Detect which cell encompasses the target text, then output its (x, y) center coordinate. 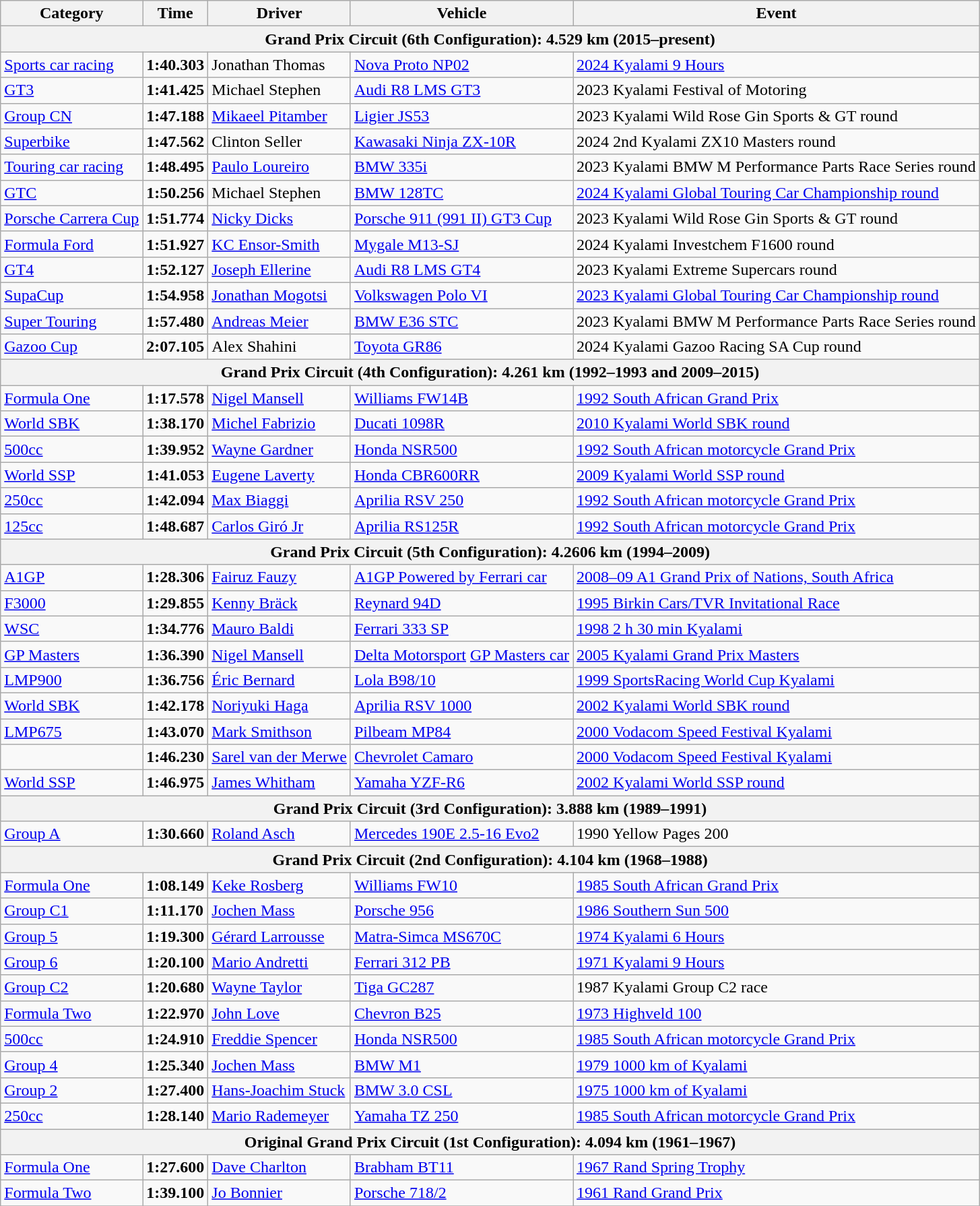
Max Biaggi (280, 501)
Dave Charlton (280, 1168)
Super Touring (71, 321)
1:42.094 (175, 501)
1:43.070 (175, 731)
Aprilia RS125R (461, 526)
1:28.140 (175, 1116)
2024 Kyalami 9 Hours (777, 65)
1:27.600 (175, 1168)
Group CN (71, 116)
1973 Highveld 100 (777, 1013)
Delta Motorsport GP Masters car (461, 654)
1975 1000 km of Kyalami (777, 1090)
2024 2nd Kyalami ZX10 Masters round (777, 141)
1992 South African Grand Prix (777, 398)
1:47.562 (175, 141)
2024 Kyalami Gazoo Racing SA Cup round (777, 347)
GT3 (71, 90)
Audi R8 LMS GT3 (461, 90)
Grand Prix Circuit (6th Configuration): 4.529 km (2015–present) (490, 39)
Grand Prix Circuit (5th Configuration): 4.2606 km (1994–2009) (490, 552)
1995 Birkin Cars/TVR Invitational Race (777, 603)
Grand Prix Circuit (2nd Configuration): 4.104 km (1968–1988) (490, 860)
Jo Bonnier (280, 1193)
1986 Southern Sun 500 (777, 911)
Freddie Spencer (280, 1039)
1:48.687 (175, 526)
2:07.105 (175, 347)
Porsche 956 (461, 911)
Time (175, 13)
125cc (71, 526)
BMW M1 (461, 1065)
Kenny Bräck (280, 603)
1967 Rand Spring Trophy (777, 1168)
Gérard Larrousse (280, 937)
Volkswagen Polo VI (461, 295)
GP Masters (71, 654)
LMP675 (71, 731)
Mauro Baldi (280, 629)
Formula Ford (71, 244)
Yamaha TZ 250 (461, 1116)
BMW 128TC (461, 193)
1:25.340 (175, 1065)
1:17.578 (175, 398)
1:08.149 (175, 885)
Brabham BT11 (461, 1168)
1:50.256 (175, 193)
1987 Kyalami Group C2 race (777, 988)
A1GP (71, 577)
GT4 (71, 269)
Jonathan Mogotsi (280, 295)
Aprilia RSV 1000 (461, 705)
1:41.053 (175, 475)
John Love (280, 1013)
2024 Kyalami Global Touring Car Championship round (777, 193)
Andreas Meier (280, 321)
Sarel van der Merwe (280, 757)
2005 Kyalami Grand Prix Masters (777, 654)
1998 2 h 30 min Kyalami (777, 629)
Alex Shahini (280, 347)
1:51.927 (175, 244)
1:41.425 (175, 90)
Noriyuki Haga (280, 705)
F3000 (71, 603)
Éric Bernard (280, 680)
2008–09 A1 Grand Prix of Nations, South Africa (777, 577)
Roland Asch (280, 834)
Nicky Dicks (280, 218)
SupaCup (71, 295)
Hans-Joachim Stuck (280, 1090)
Gazoo Cup (71, 347)
1:51.774 (175, 218)
Reynard 94D (461, 603)
Porsche Carrera Cup (71, 218)
Superbike (71, 141)
Touring car racing (71, 167)
Porsche 718/2 (461, 1193)
Wayne Taylor (280, 988)
BMW 335i (461, 167)
1999 SportsRacing World Cup Kyalami (777, 680)
Group 2 (71, 1090)
Clinton Seller (280, 141)
Chevron B25 (461, 1013)
Williams FW14B (461, 398)
1:27.400 (175, 1090)
Ferrari 312 PB (461, 962)
Mikaeel Pitamber (280, 116)
Keke Rosberg (280, 885)
Yamaha YZF-R6 (461, 783)
Audi R8 LMS GT4 (461, 269)
Pilbeam MP84 (461, 731)
1990 Yellow Pages 200 (777, 834)
1:20.100 (175, 962)
Original Grand Prix Circuit (1st Configuration): 4.094 km (1961–1967) (490, 1142)
1971 Kyalami 9 Hours (777, 962)
Group C1 (71, 911)
LMP900 (71, 680)
1:39.952 (175, 449)
1961 Rand Grand Prix (777, 1193)
BMW 3.0 CSL (461, 1090)
Sports car racing (71, 65)
Chevrolet Camaro (461, 757)
Tiga GC287 (461, 988)
1:46.230 (175, 757)
BMW E36 STC (461, 321)
Group 6 (71, 962)
Lola B98/10 (461, 680)
Ligier JS53 (461, 116)
Mario Rademeyer (280, 1116)
Honda CBR600RR (461, 475)
Ducati 1098R (461, 424)
2010 Kyalami World SBK round (777, 424)
1:54.958 (175, 295)
1:34.776 (175, 629)
WSC (71, 629)
Toyota GR86 (461, 347)
Matra-Simca MS670C (461, 937)
Grand Prix Circuit (3rd Configuration): 3.888 km (1989–1991) (490, 808)
Mark Smithson (280, 731)
Fairuz Fauzy (280, 577)
1974 Kyalami 6 Hours (777, 937)
2002 Kyalami World SSP round (777, 783)
1985 South African Grand Prix (777, 885)
Mygale M13-SJ (461, 244)
Carlos Giró Jr (280, 526)
2023 Kyalami Festival of Motoring (777, 90)
Michel Fabrizio (280, 424)
1:52.127 (175, 269)
1:48.495 (175, 167)
1:20.680 (175, 988)
Jonathan Thomas (280, 65)
Group A (71, 834)
Group 4 (71, 1065)
Mercedes 190E 2.5-16 Evo2 (461, 834)
Category (71, 13)
2023 Kyalami Global Touring Car Championship round (777, 295)
Joseph Ellerine (280, 269)
Vehicle (461, 13)
1:36.756 (175, 680)
Nova Proto NP02 (461, 65)
GTC (71, 193)
1:30.660 (175, 834)
Eugene Laverty (280, 475)
Kawasaki Ninja ZX-10R (461, 141)
Group C2 (71, 988)
1:38.170 (175, 424)
1:39.100 (175, 1193)
1:11.170 (175, 911)
1:42.178 (175, 705)
Event (777, 13)
Williams FW10 (461, 885)
1:22.970 (175, 1013)
Aprilia RSV 250 (461, 501)
1:46.975 (175, 783)
Ferrari 333 SP (461, 629)
Porsche 911 (991 II) GT3 Cup (461, 218)
1:36.390 (175, 654)
2009 Kyalami World SSP round (777, 475)
2024 Kyalami Investchem F1600 round (777, 244)
2002 Kyalami World SBK round (777, 705)
James Whitham (280, 783)
1:57.480 (175, 321)
KC Ensor-Smith (280, 244)
2023 Kyalami Extreme Supercars round (777, 269)
1:24.910 (175, 1039)
Mario Andretti (280, 962)
Wayne Gardner (280, 449)
Driver (280, 13)
Group 5 (71, 937)
Grand Prix Circuit (4th Configuration): 4.261 km (1992–1993 and 2009–2015) (490, 373)
1:40.303 (175, 65)
1:19.300 (175, 937)
1:29.855 (175, 603)
Paulo Loureiro (280, 167)
1979 1000 km of Kyalami (777, 1065)
1:47.188 (175, 116)
A1GP Powered by Ferrari car (461, 577)
1:28.306 (175, 577)
